For the text-containing cell, return its midpoint in [X, Y] coordinate format. 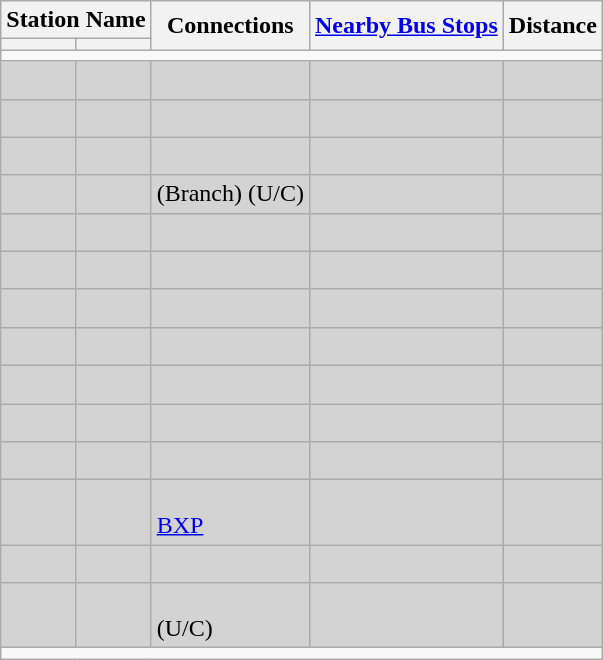
Nearby Bus Stops [406, 26]
Distance [552, 26]
Connections [230, 26]
(U/C) [230, 616]
BXP [230, 512]
(Branch) (U/C) [230, 194]
Station Name [76, 20]
